Output the [X, Y] coordinate of the center of the cell containing the given text.  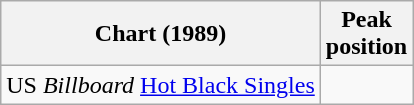
Chart (1989) [161, 34]
US Billboard Hot Black Singles [161, 85]
Peakposition [366, 34]
